Pinpoint the cell where the given text exists, returning its (x, y) midpoint coordinate. 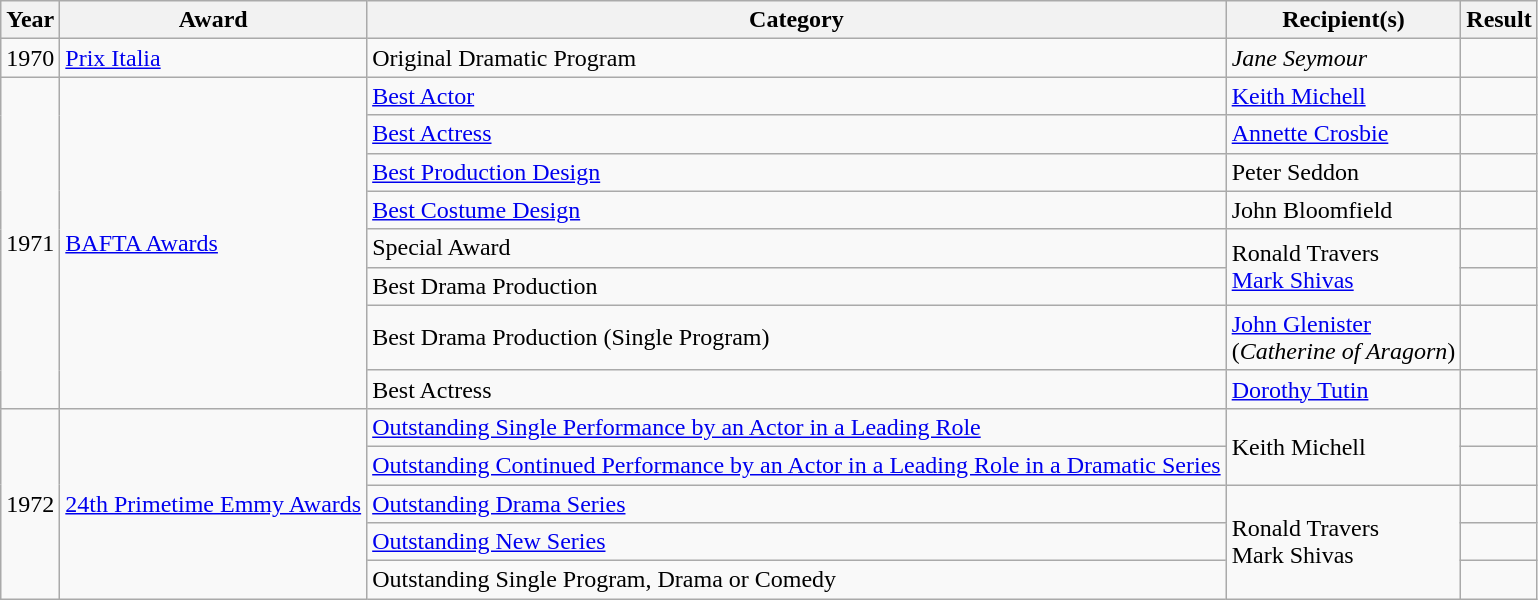
John Glenister(Catherine of Aragorn) (1344, 338)
Peter Seddon (1344, 172)
Best Actor (797, 96)
Best Drama Production (797, 286)
Recipient(s) (1344, 20)
BAFTA Awards (214, 243)
Original Dramatic Program (797, 58)
Best Production Design (797, 172)
Best Costume Design (797, 210)
1970 (30, 58)
Result (1499, 20)
Best Drama Production (Single Program) (797, 338)
Outstanding Drama Series (797, 503)
1971 (30, 243)
Category (797, 20)
Outstanding Continued Performance by an Actor in a Leading Role in a Dramatic Series (797, 465)
Jane Seymour (1344, 58)
Dorothy Tutin (1344, 389)
Special Award (797, 248)
Annette Crosbie (1344, 134)
Year (30, 20)
Award (214, 20)
1972 (30, 503)
Outstanding Single Performance by an Actor in a Leading Role (797, 427)
Outstanding Single Program, Drama or Comedy (797, 580)
24th Primetime Emmy Awards (214, 503)
Outstanding New Series (797, 542)
Prix Italia (214, 58)
John Bloomfield (1344, 210)
